Detect which cell encompasses the target text, then output its (X, Y) center coordinate. 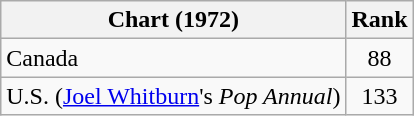
Canada (174, 58)
133 (380, 96)
Rank (380, 20)
U.S. (Joel Whitburn's Pop Annual) (174, 96)
88 (380, 58)
Chart (1972) (174, 20)
